Return the [X, Y] coordinate for the center point of the cell that contains the specified text.  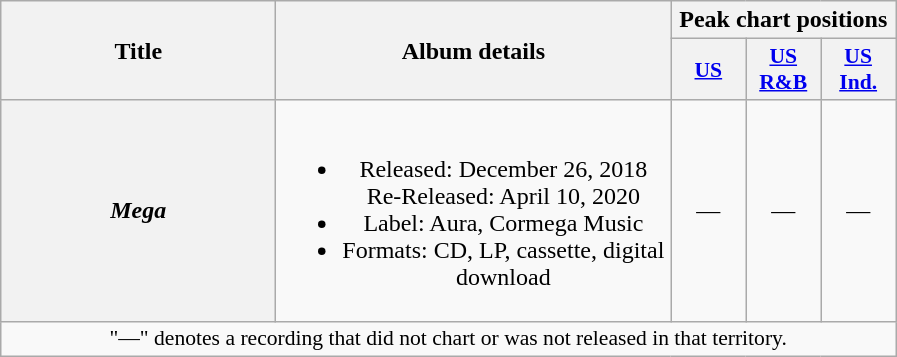
Mega [138, 210]
Album details [474, 50]
US [708, 70]
"—" denotes a recording that did not chart or was not released in that territory. [448, 339]
Peak chart positions [784, 20]
Released: December 26, 2018Re-Released: April 10, 2020Label: Aura, Cormega MusicFormats: CD, LP, cassette, digital download [474, 210]
USR&B [784, 70]
Title [138, 50]
USInd. [858, 70]
